Detect which cell encompasses the target text, then output its [x, y] center coordinate. 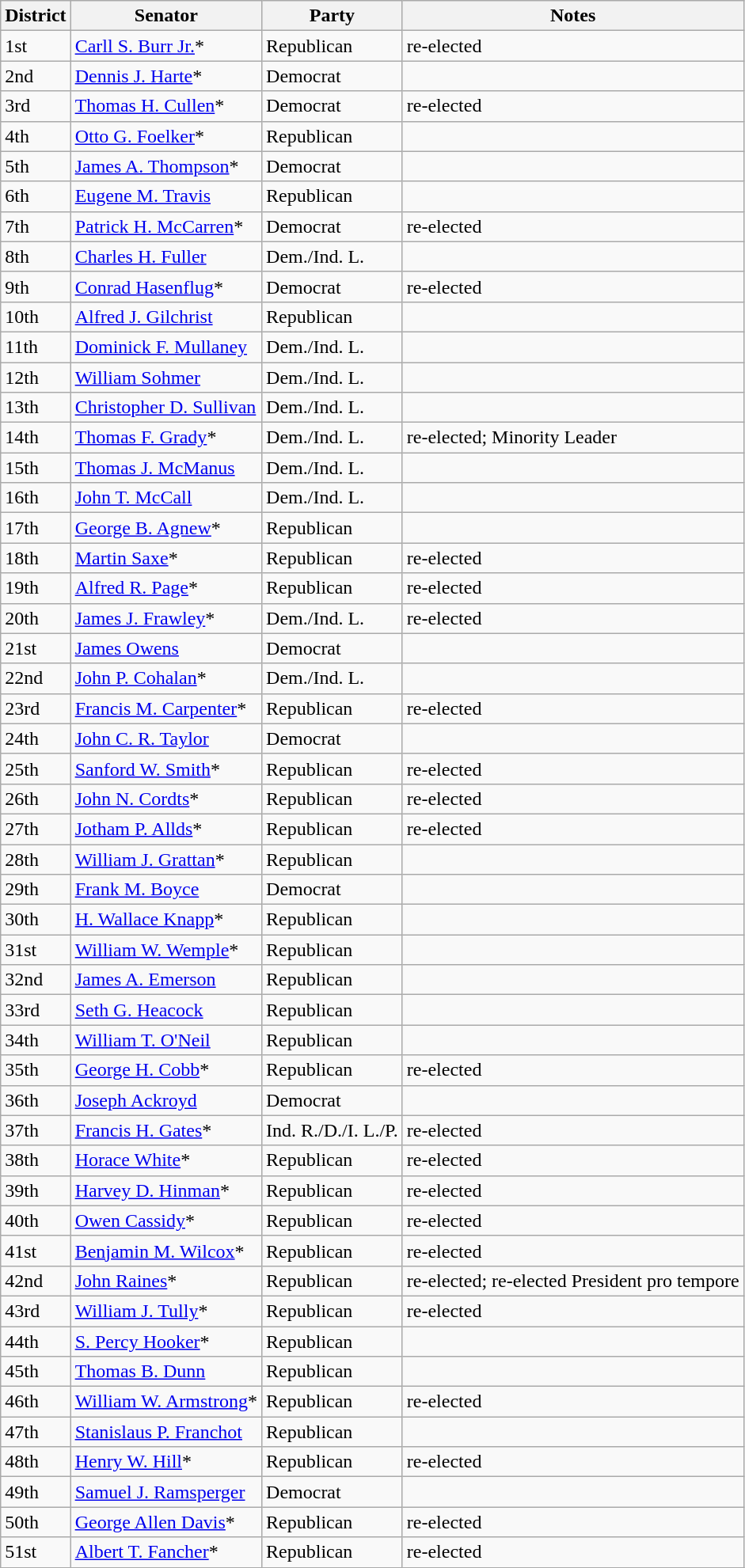
11th [36, 347]
Thomas J. McManus [166, 468]
30th [36, 920]
47th [36, 1432]
Francis M. Carpenter* [166, 708]
45th [36, 1372]
1st [36, 46]
William T. O'Neil [166, 1040]
39th [36, 1190]
32nd [36, 980]
Eugene M. Travis [166, 196]
James A. Emerson [166, 980]
43rd [36, 1311]
12th [36, 378]
Conrad Hasenflug* [166, 287]
James J. Frawley* [166, 618]
William W. Wemple* [166, 950]
George B. Agnew* [166, 528]
Thomas H. Cullen* [166, 106]
7th [36, 226]
Albert T. Fancher* [166, 1552]
24th [36, 738]
John C. R. Taylor [166, 738]
Thomas B. Dunn [166, 1372]
Stanislaus P. Franchot [166, 1432]
Seth G. Heacock [166, 1010]
re-elected; Minority Leader [573, 438]
Martin Saxe* [166, 558]
William Sohmer [166, 378]
William W. Armstrong* [166, 1402]
3rd [36, 106]
Alfred J. Gilchrist [166, 317]
33rd [36, 1010]
George Allen Davis* [166, 1522]
John Raines* [166, 1281]
Alfred R. Page* [166, 588]
31st [36, 950]
41st [36, 1251]
Francis H. Gates* [166, 1130]
25th [36, 769]
21st [36, 648]
46th [36, 1402]
51st [36, 1552]
John P. Cohalan* [166, 678]
Ind. R./D./I. L./P. [333, 1130]
38th [36, 1160]
5th [36, 166]
Party [333, 16]
50th [36, 1522]
Dominick F. Mullaney [166, 347]
Patrick H. McCarren* [166, 226]
49th [36, 1492]
6th [36, 196]
Frank M. Boyce [166, 890]
Horace White* [166, 1160]
19th [36, 588]
37th [36, 1130]
John N. Cordts* [166, 799]
Jotham P. Allds* [166, 829]
10th [36, 317]
Charles H. Fuller [166, 256]
Joseph Ackroyd [166, 1100]
27th [36, 829]
48th [36, 1462]
George H. Cobb* [166, 1070]
2nd [36, 76]
James A. Thompson* [166, 166]
36th [36, 1100]
17th [36, 528]
8th [36, 256]
22nd [36, 678]
re-elected; re-elected President pro tempore [573, 1281]
44th [36, 1342]
Thomas F. Grady* [166, 438]
H. Wallace Knapp* [166, 920]
14th [36, 438]
29th [36, 890]
Carll S. Burr Jr.* [166, 46]
34th [36, 1040]
26th [36, 799]
9th [36, 287]
John T. McCall [166, 498]
40th [36, 1221]
William J. Grattan* [166, 859]
Benjamin M. Wilcox* [166, 1251]
Senator [166, 16]
Dennis J. Harte* [166, 76]
35th [36, 1070]
Samuel J. Ramsperger [166, 1492]
18th [36, 558]
District [36, 16]
Henry W. Hill* [166, 1462]
42nd [36, 1281]
15th [36, 468]
William J. Tully* [166, 1311]
Otto G. Foelker* [166, 136]
Harvey D. Hinman* [166, 1190]
28th [36, 859]
Sanford W. Smith* [166, 769]
S. Percy Hooker* [166, 1342]
4th [36, 136]
James Owens [166, 648]
Christopher D. Sullivan [166, 408]
16th [36, 498]
Owen Cassidy* [166, 1221]
23rd [36, 708]
Notes [573, 16]
20th [36, 618]
13th [36, 408]
